Locate the cell with the specified text and output its (X, Y) center coordinate. 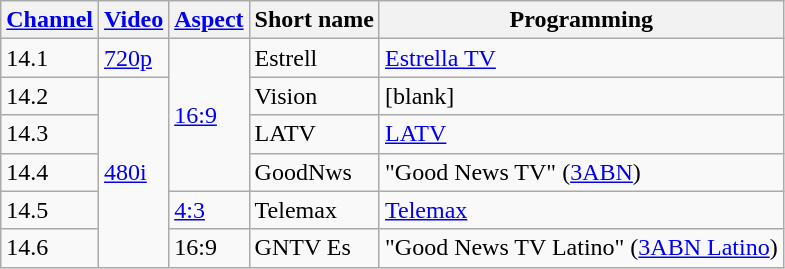
14.1 (50, 58)
Estrell (314, 58)
14.3 (50, 134)
"Good News TV Latino" (3ABN Latino) (581, 248)
[blank] (581, 96)
Channel (50, 20)
Estrella TV (581, 58)
14.6 (50, 248)
GNTV Es (314, 248)
Aspect (209, 20)
Short name (314, 20)
Programming (581, 20)
Video (134, 20)
"Good News TV" (3ABN) (581, 172)
4:3 (209, 210)
14.5 (50, 210)
GoodNws (314, 172)
14.2 (50, 96)
480i (134, 172)
14.4 (50, 172)
Vision (314, 96)
720p (134, 58)
